Find where the given text appears and provide that cell's center as [X, Y] coordinate. 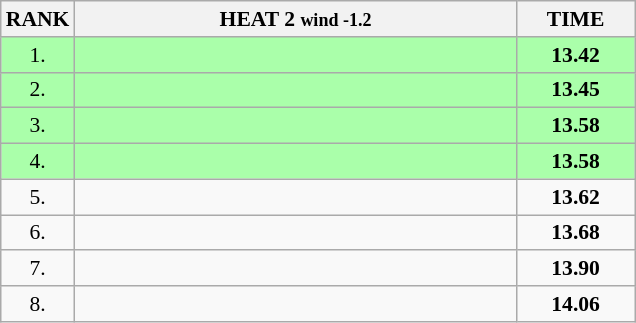
13.68 [576, 233]
7. [38, 269]
8. [38, 304]
13.45 [576, 90]
13.42 [576, 55]
6. [38, 233]
RANK [38, 19]
1. [38, 55]
13.62 [576, 197]
HEAT 2 wind -1.2 [295, 19]
4. [38, 162]
14.06 [576, 304]
2. [38, 90]
3. [38, 126]
13.90 [576, 269]
5. [38, 197]
TIME [576, 19]
